Search for the cell housing the specified text and yield its (x, y) center coordinate. 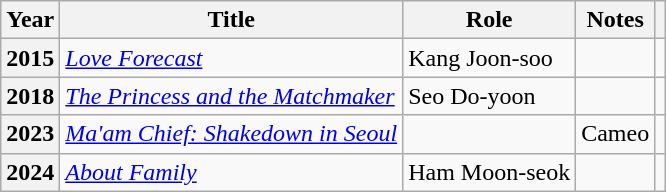
Title (232, 20)
Love Forecast (232, 58)
2015 (30, 58)
Seo Do-yoon (490, 96)
Kang Joon-soo (490, 58)
Year (30, 20)
Notes (616, 20)
Cameo (616, 134)
2023 (30, 134)
About Family (232, 172)
Ham Moon-seok (490, 172)
Role (490, 20)
2018 (30, 96)
2024 (30, 172)
The Princess and the Matchmaker (232, 96)
Ma'am Chief: Shakedown in Seoul (232, 134)
